Find where the given text appears and provide that cell's center as [X, Y] coordinate. 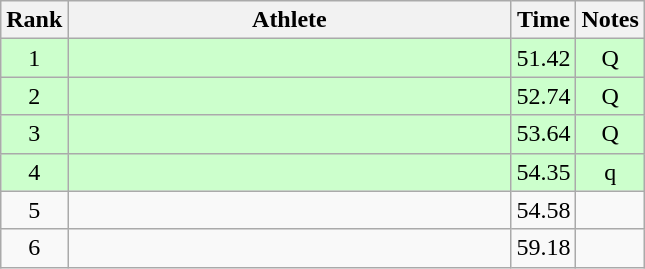
6 [34, 248]
Rank [34, 20]
53.64 [544, 134]
Time [544, 20]
59.18 [544, 248]
q [610, 172]
52.74 [544, 96]
3 [34, 134]
2 [34, 96]
51.42 [544, 58]
Notes [610, 20]
5 [34, 210]
1 [34, 58]
Athlete [290, 20]
54.58 [544, 210]
4 [34, 172]
54.35 [544, 172]
